Provide the (x, y) coordinate of the cell's center where the given text is located.  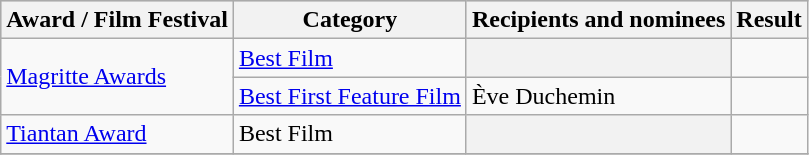
Tiantan Award (118, 134)
Award / Film Festival (118, 20)
Result (769, 20)
Magritte Awards (118, 77)
Ève Duchemin (598, 96)
Recipients and nominees (598, 20)
Category (350, 20)
Best First Feature Film (350, 96)
